Detect which cell encompasses the target text, then output its [X, Y] center coordinate. 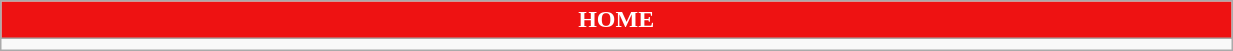
HOME [616, 20]
